Identify which cell holds the provided text, then report its [X, Y] central coordinate. 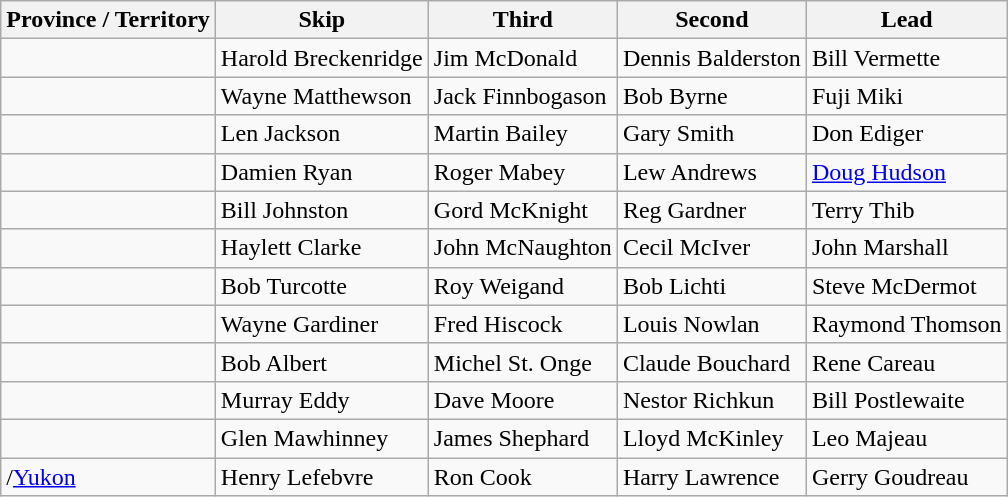
Second [712, 20]
Roger Mabey [522, 172]
Bob Turcotte [322, 286]
Bob Byrne [712, 96]
Bill Johnston [322, 210]
Third [522, 20]
Damien Ryan [322, 172]
Rene Careau [906, 362]
Fred Hiscock [522, 324]
Len Jackson [322, 134]
James Shephard [522, 438]
Lloyd McKinley [712, 438]
Jim McDonald [522, 58]
Don Ediger [906, 134]
Wayne Matthewson [322, 96]
Michel St. Onge [522, 362]
Bob Albert [322, 362]
Skip [322, 20]
Bill Postlewaite [906, 400]
Murray Eddy [322, 400]
Gord McKnight [522, 210]
Claude Bouchard [712, 362]
John McNaughton [522, 248]
Gerry Goudreau [906, 477]
Raymond Thomson [906, 324]
Leo Majeau [906, 438]
Bill Vermette [906, 58]
Jack Finnbogason [522, 96]
Haylett Clarke [322, 248]
Reg Gardner [712, 210]
Wayne Gardiner [322, 324]
Glen Mawhinney [322, 438]
Cecil McIver [712, 248]
Lead [906, 20]
/Yukon [108, 477]
Doug Hudson [906, 172]
Dennis Balderston [712, 58]
Ron Cook [522, 477]
Nestor Richkun [712, 400]
Harold Breckenridge [322, 58]
Province / Territory [108, 20]
Harry Lawrence [712, 477]
Terry Thib [906, 210]
Martin Bailey [522, 134]
Steve McDermot [906, 286]
John Marshall [906, 248]
Dave Moore [522, 400]
Louis Nowlan [712, 324]
Gary Smith [712, 134]
Bob Lichti [712, 286]
Henry Lefebvre [322, 477]
Roy Weigand [522, 286]
Fuji Miki [906, 96]
Lew Andrews [712, 172]
